Determine the [x, y] coordinate at the center of the cell enclosing the given text.  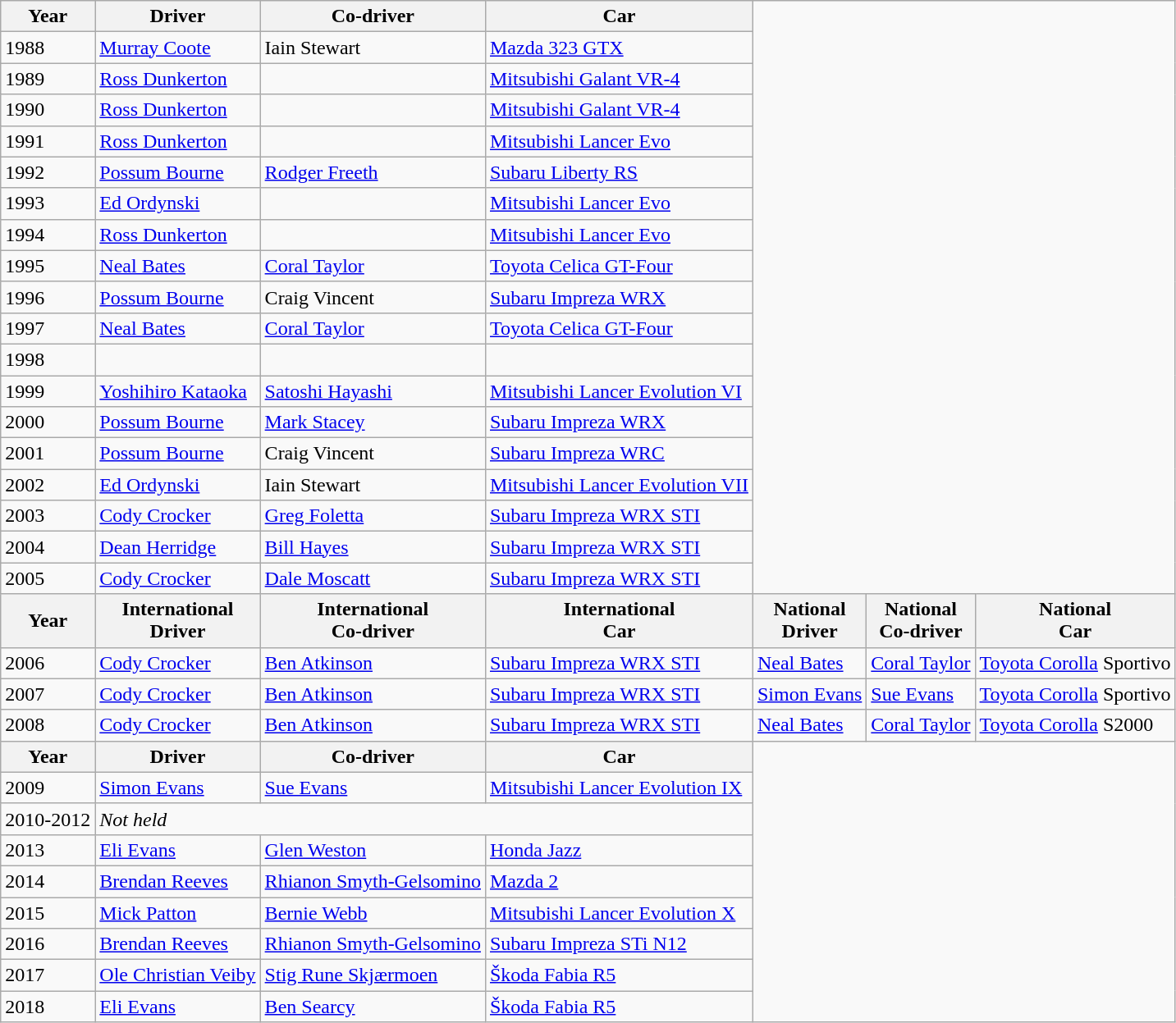
Dale Moscatt [373, 578]
1991 [48, 141]
Honda Jazz [619, 850]
Yoshihiro Kataoka [177, 391]
Subaru Impreza STi N12 [619, 944]
Stig Rune Skjærmoen [373, 975]
Glen Weston [373, 850]
2018 [48, 1007]
Mitsubishi Lancer Evolution VI [619, 391]
1989 [48, 79]
2000 [48, 422]
Toyota Corolla S2000 [1075, 725]
InternationalCo-driver [373, 620]
1998 [48, 359]
Mazda 323 GTX [619, 48]
Mazda 2 [619, 881]
2014 [48, 881]
1997 [48, 328]
1988 [48, 48]
InternationalDriver [177, 620]
1994 [48, 235]
2003 [48, 516]
2010-2012 [48, 819]
Greg Foletta [373, 516]
NationalCo-driver [921, 620]
Mitsubishi Lancer Evolution IX [619, 788]
NationalCar [1075, 620]
Ben Searcy [373, 1007]
2015 [48, 913]
Ole Christian Veiby [177, 975]
Rodger Freeth [373, 172]
NationalDriver [809, 620]
Mark Stacey [373, 422]
1995 [48, 266]
1999 [48, 391]
2016 [48, 944]
2004 [48, 547]
Bill Hayes [373, 547]
Dean Herridge [177, 547]
2005 [48, 578]
Murray Coote [177, 48]
Not held [424, 819]
1993 [48, 203]
2013 [48, 850]
2008 [48, 725]
2002 [48, 485]
2009 [48, 788]
1996 [48, 297]
Bernie Webb [373, 913]
1992 [48, 172]
2001 [48, 454]
1990 [48, 110]
Mitsubishi Lancer Evolution VII [619, 485]
2007 [48, 694]
2006 [48, 663]
Subaru Liberty RS [619, 172]
2017 [48, 975]
Satoshi Hayashi [373, 391]
InternationalCar [619, 620]
Subaru Impreza WRC [619, 454]
Mitsubishi Lancer Evolution X [619, 913]
Mick Patton [177, 913]
